Pinpoint the cell where the given text exists, returning its [X, Y] midpoint coordinate. 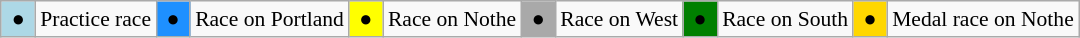
Race on Portland [270, 19]
Race on South [785, 19]
Race on Nothe [452, 19]
Practice race [96, 19]
Medal race on Nothe [983, 19]
Race on West [619, 19]
